Search for the cell housing the specified text and yield its [X, Y] center coordinate. 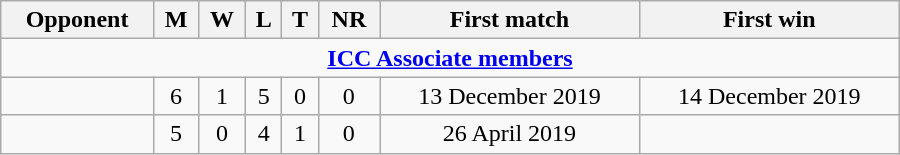
L [264, 20]
First win [769, 20]
6 [176, 96]
Opponent [78, 20]
First match [510, 20]
W [222, 20]
13 December 2019 [510, 96]
ICC Associate members [450, 58]
4 [264, 134]
T [300, 20]
14 December 2019 [769, 96]
M [176, 20]
26 April 2019 [510, 134]
NR [348, 20]
